Extract the [x, y] coordinate from the center of the cell holding the provided text.  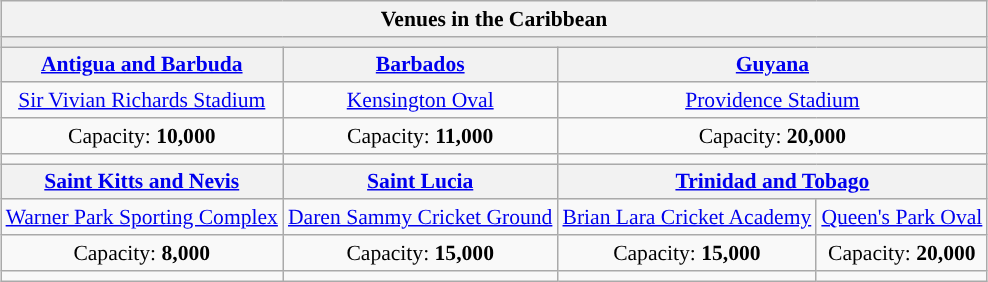
Venues in the Caribbean [494, 19]
Capacity: 11,000 [420, 136]
Warner Park Sporting Complex [142, 217]
Brian Lara Cricket Academy [686, 217]
Saint Kitts and Nevis [142, 182]
Sir Vivian Richards Stadium [142, 100]
Guyana [772, 64]
Trinidad and Tobago [772, 182]
Barbados [420, 64]
Antigua and Barbuda [142, 64]
Daren Sammy Cricket Ground [420, 217]
Saint Lucia [420, 182]
Capacity: 10,000 [142, 136]
Kensington Oval [420, 100]
Providence Stadium [772, 100]
Queen's Park Oval [902, 217]
Capacity: 8,000 [142, 253]
